Extract the [X, Y] coordinate from the center of the cell holding the provided text.  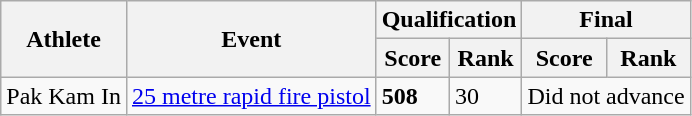
30 [485, 96]
508 [412, 96]
Athlete [64, 39]
Final [606, 20]
Event [251, 39]
Did not advance [606, 96]
Pak Kam In [64, 96]
25 metre rapid fire pistol [251, 96]
Qualification [449, 20]
